Scan for the cell matching the given text and deliver its (X, Y) coordinate at center. 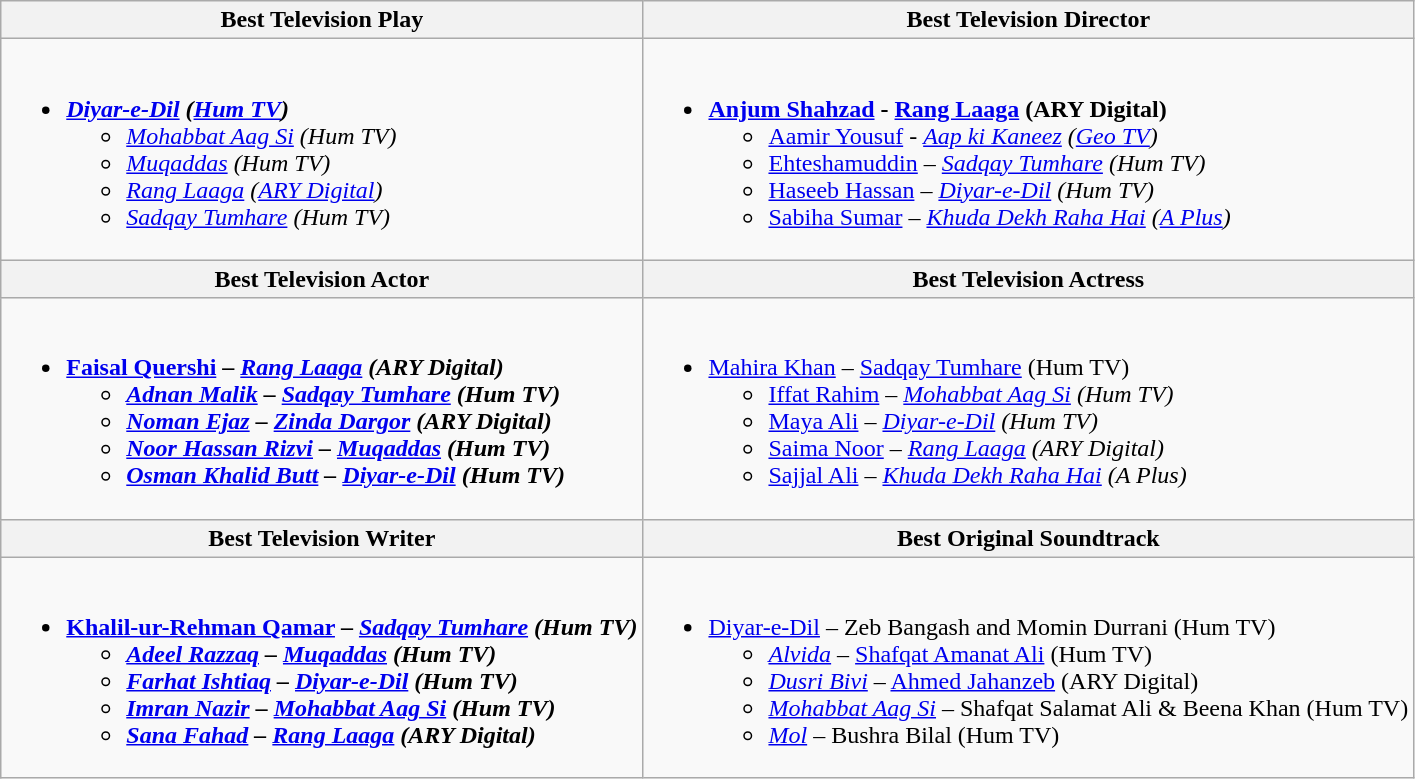
Best Television Director (1028, 20)
Best Television Actor (322, 279)
Best Television Writer (322, 538)
Diyar-e-Dil (Hum TV)Mohabbat Aag Si (Hum TV)Muqaddas (Hum TV)Rang Laaga (ARY Digital)Sadqay Tumhare (Hum TV) (322, 150)
Best Original Soundtrack (1028, 538)
Best Television Actress (1028, 279)
Best Television Play (322, 20)
